Capture the cell that displays the provided text and extract its [x, y] central coordinate. 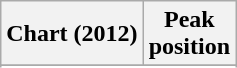
Chart (2012) [72, 34]
Peakposition [189, 34]
